Scan for the cell matching the given text and deliver its (x, y) coordinate at center. 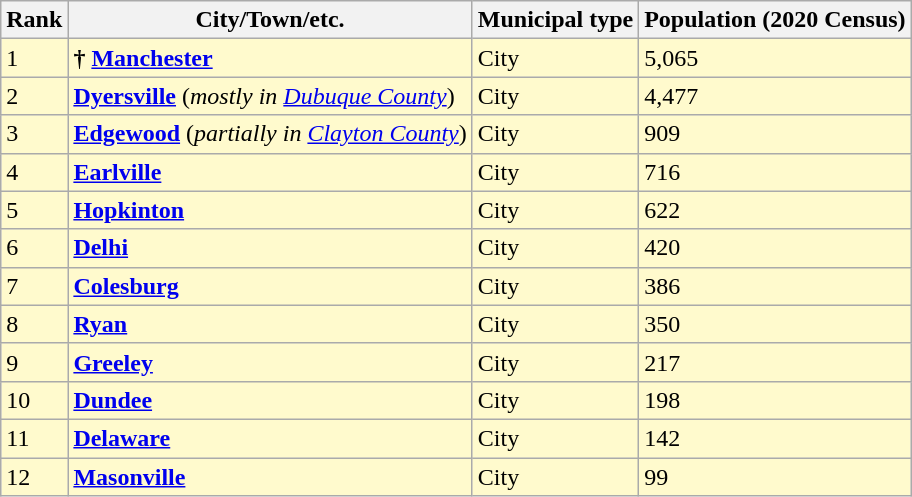
12 (34, 477)
Earlville (270, 172)
10 (34, 400)
5 (34, 210)
909 (775, 134)
City/Town/etc. (270, 20)
716 (775, 172)
198 (775, 400)
Municipal type (555, 20)
1 (34, 58)
Delhi (270, 248)
8 (34, 324)
Delaware (270, 438)
Dyersville (mostly in Dubuque County) (270, 96)
622 (775, 210)
7 (34, 286)
4 (34, 172)
Colesburg (270, 286)
6 (34, 248)
386 (775, 286)
9 (34, 362)
11 (34, 438)
† Manchester (270, 58)
217 (775, 362)
420 (775, 248)
Ryan (270, 324)
2 (34, 96)
Rank (34, 20)
Population (2020 Census) (775, 20)
5,065 (775, 58)
Greeley (270, 362)
Hopkinton (270, 210)
142 (775, 438)
Edgewood (partially in Clayton County) (270, 134)
3 (34, 134)
Masonville (270, 477)
Dundee (270, 400)
99 (775, 477)
4,477 (775, 96)
350 (775, 324)
